Output the (x, y) coordinate of the center of the cell containing the given text.  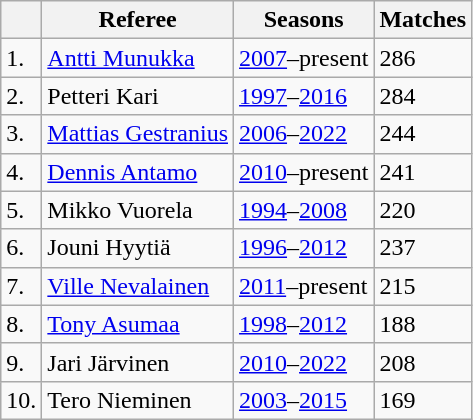
1994–2008 (304, 210)
2010–present (304, 172)
169 (423, 400)
2010–2022 (304, 362)
Referee (138, 20)
2. (22, 96)
1997–2016 (304, 96)
208 (423, 362)
188 (423, 324)
3. (22, 134)
241 (423, 172)
244 (423, 134)
Matches (423, 20)
6. (22, 248)
2003–2015 (304, 400)
2007–present (304, 58)
9. (22, 362)
284 (423, 96)
Petteri Kari (138, 96)
10. (22, 400)
Dennis Antamo (138, 172)
Tero Nieminen (138, 400)
Seasons (304, 20)
220 (423, 210)
Jouni Hyytiä (138, 248)
Antti Munukka (138, 58)
Tony Asumaa (138, 324)
2011–present (304, 286)
5. (22, 210)
215 (423, 286)
2006–2022 (304, 134)
7. (22, 286)
1. (22, 58)
Ville Nevalainen (138, 286)
1996–2012 (304, 248)
Jari Järvinen (138, 362)
237 (423, 248)
286 (423, 58)
1998–2012 (304, 324)
Mattias Gestranius (138, 134)
8. (22, 324)
4. (22, 172)
Mikko Vuorela (138, 210)
